Locate the cell with the specified text and output its (x, y) center coordinate. 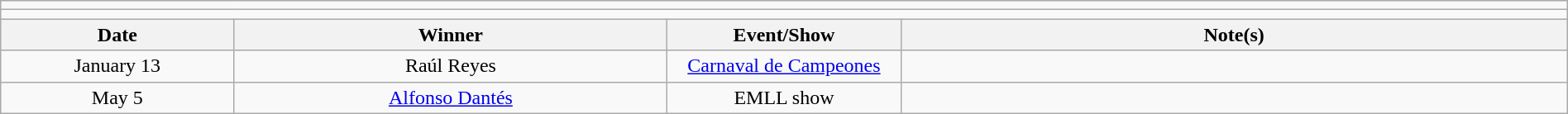
Carnaval de Campeones (784, 66)
Event/Show (784, 35)
May 5 (117, 97)
Winner (451, 35)
EMLL show (784, 97)
Raúl Reyes (451, 66)
January 13 (117, 66)
Alfonso Dantés (451, 97)
Date (117, 35)
Note(s) (1234, 35)
